Determine the [X, Y] coordinate at the center of the cell enclosing the given text.  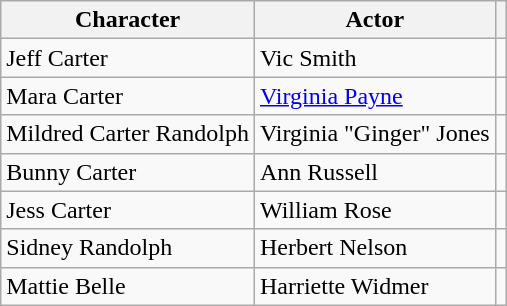
Mara Carter [128, 96]
Actor [374, 20]
Ann Russell [374, 172]
Vic Smith [374, 58]
Mildred Carter Randolph [128, 134]
Herbert Nelson [374, 248]
Virginia Payne [374, 96]
Jess Carter [128, 210]
Character [128, 20]
Sidney Randolph [128, 248]
Virginia "Ginger" Jones [374, 134]
Mattie Belle [128, 286]
Harriette Widmer [374, 286]
William Rose [374, 210]
Bunny Carter [128, 172]
Jeff Carter [128, 58]
